From the cell containing the given text, extract its center point as [X, Y] coordinate. 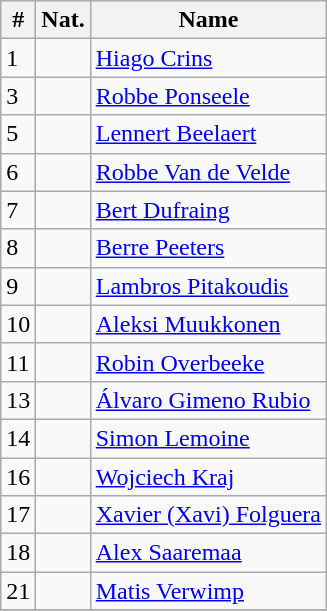
9 [18, 286]
Wojciech Kraj [208, 477]
1 [18, 58]
# [18, 20]
Aleksi Muukkonen [208, 324]
5 [18, 134]
3 [18, 96]
7 [18, 210]
Robbe Ponseele [208, 96]
Berre Peeters [208, 248]
Robbe Van de Velde [208, 172]
Nat. [63, 20]
18 [18, 553]
8 [18, 248]
Simon Lemoine [208, 438]
14 [18, 438]
6 [18, 172]
Matis Verwimp [208, 591]
Alex Saaremaa [208, 553]
Lennert Beelaert [208, 134]
Lambros Pitakoudis [208, 286]
13 [18, 400]
21 [18, 591]
16 [18, 477]
11 [18, 362]
Name [208, 20]
Xavier (Xavi) Folguera [208, 515]
Álvaro Gimeno Rubio [208, 400]
Hiago Crins [208, 58]
Robin Overbeeke [208, 362]
Bert Dufraing [208, 210]
17 [18, 515]
10 [18, 324]
